Return the [X, Y] coordinate for the center point of the cell that contains the specified text.  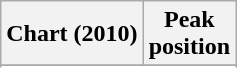
Peakposition [189, 34]
Chart (2010) [72, 34]
